Capture the cell that displays the provided text and extract its [x, y] central coordinate. 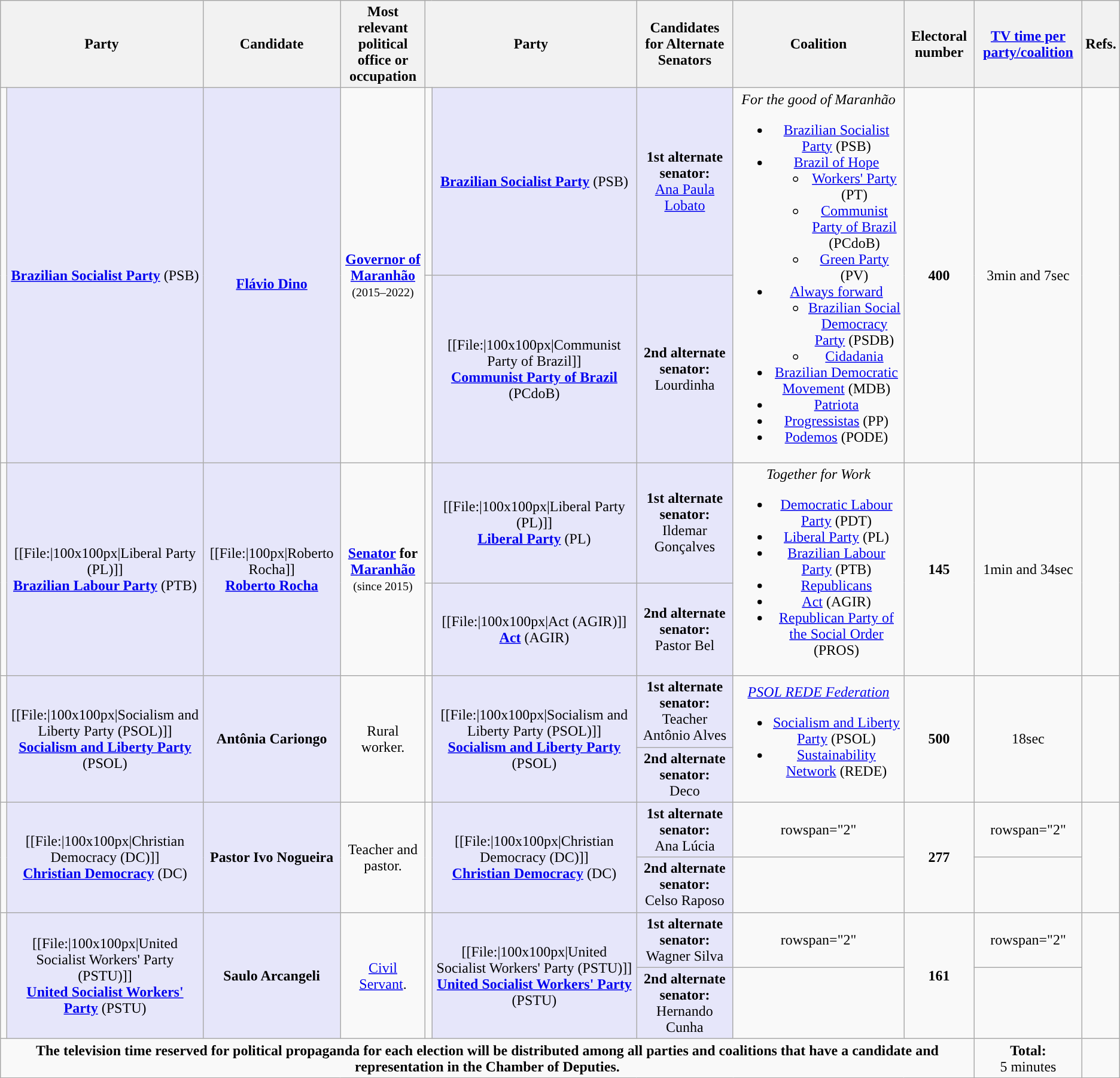
1st alternate senator:Wagner Silva [684, 940]
Civil Servant. [383, 976]
PSOL REDE FederationSocialism and Liberty Party (PSOL)Sustainability Network (REDE) [818, 739]
Candidates for Alternate Senators [684, 44]
161 [939, 976]
Electoral number [939, 44]
Governor of Maranhão(2015–2022) [383, 275]
2nd alternate senator:Hernando Cunha [684, 1003]
Total:5 minutes [1028, 1058]
Flávio Dino [272, 275]
2nd alternate senator:Celso Raposo [684, 885]
2nd alternate senator:Deco [684, 775]
[[File:|100x100px|Liberal Party (PL)]]Liberal Party (PL) [534, 523]
Refs. [1101, 44]
400 [939, 275]
18sec [1028, 739]
Saulo Arcangeli [272, 976]
Senator for Maranhão(since 2015) [383, 569]
1st alternate senator:Ildemar Gonçalves [684, 523]
Coalition [818, 44]
[[File:|100x100px|Liberal Party (PL)]]Brazilian Labour Party (PTB) [105, 569]
[[File:|100px|Roberto Rocha]]Roberto Rocha [272, 569]
[[File:|100x100px|Act (AGIR)]]Act (AGIR) [534, 630]
3min and 7sec [1028, 275]
145 [939, 569]
500 [939, 739]
1st alternate senator:Ana Paula Lobato [684, 182]
277 [939, 857]
1min and 34sec [1028, 569]
Pastor Ivo Nogueira [272, 857]
[[File:|100x100px|Communist Party of Brazil]]Communist Party of Brazil (PCdoB) [534, 369]
Most relevant political office or occupation [383, 44]
Rural worker. [383, 739]
Antônia Cariongo [272, 739]
1st alternate senator:Teacher Antônio Alves [684, 711]
Candidate [272, 44]
2nd alternate senator:Pastor Bel [684, 630]
Teacher and pastor. [383, 857]
2nd alternate senator:Lourdinha [684, 369]
1st alternate senator:Ana Lúcia [684, 830]
TV time per party/coalition [1028, 44]
